Return (X, Y) of the center of cell containing provided text 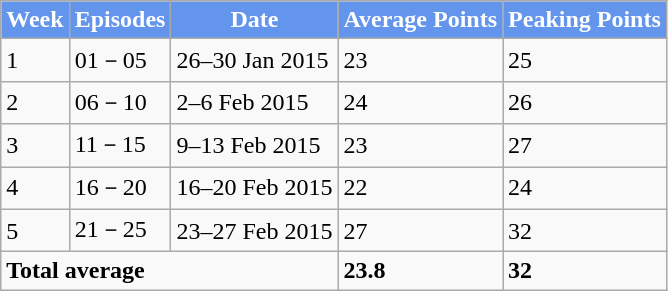
22 (420, 188)
11－15 (120, 146)
1 (35, 60)
26–30 Jan 2015 (254, 60)
23–27 Feb 2015 (254, 230)
21－25 (120, 230)
23.8 (420, 271)
4 (35, 188)
26 (585, 102)
Episodes (120, 20)
Total average (170, 271)
Date (254, 20)
Week (35, 20)
01－05 (120, 60)
16－20 (120, 188)
06－10 (120, 102)
9–13 Feb 2015 (254, 146)
5 (35, 230)
25 (585, 60)
Peaking Points (585, 20)
16–20 Feb 2015 (254, 188)
Average Points (420, 20)
2 (35, 102)
2–6 Feb 2015 (254, 102)
3 (35, 146)
